Output the [x, y] coordinate of the center of the cell containing the given text.  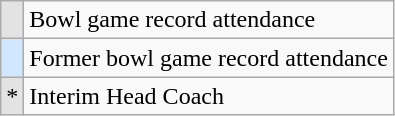
* [12, 96]
Interim Head Coach [209, 96]
Bowl game record attendance [209, 20]
Former bowl game record attendance [209, 58]
